Extract the [x, y] coordinate from the center of the cell holding the provided text.  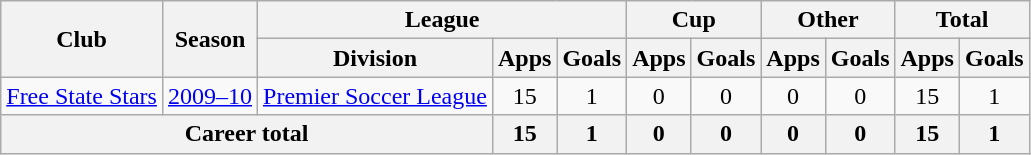
Career total [247, 134]
Premier Soccer League [376, 96]
League [442, 20]
Free State Stars [82, 96]
2009–10 [210, 96]
Other [828, 20]
Total [962, 20]
Division [376, 58]
Club [82, 39]
Cup [694, 20]
Season [210, 39]
